Search for the cell housing the specified text and yield its [X, Y] center coordinate. 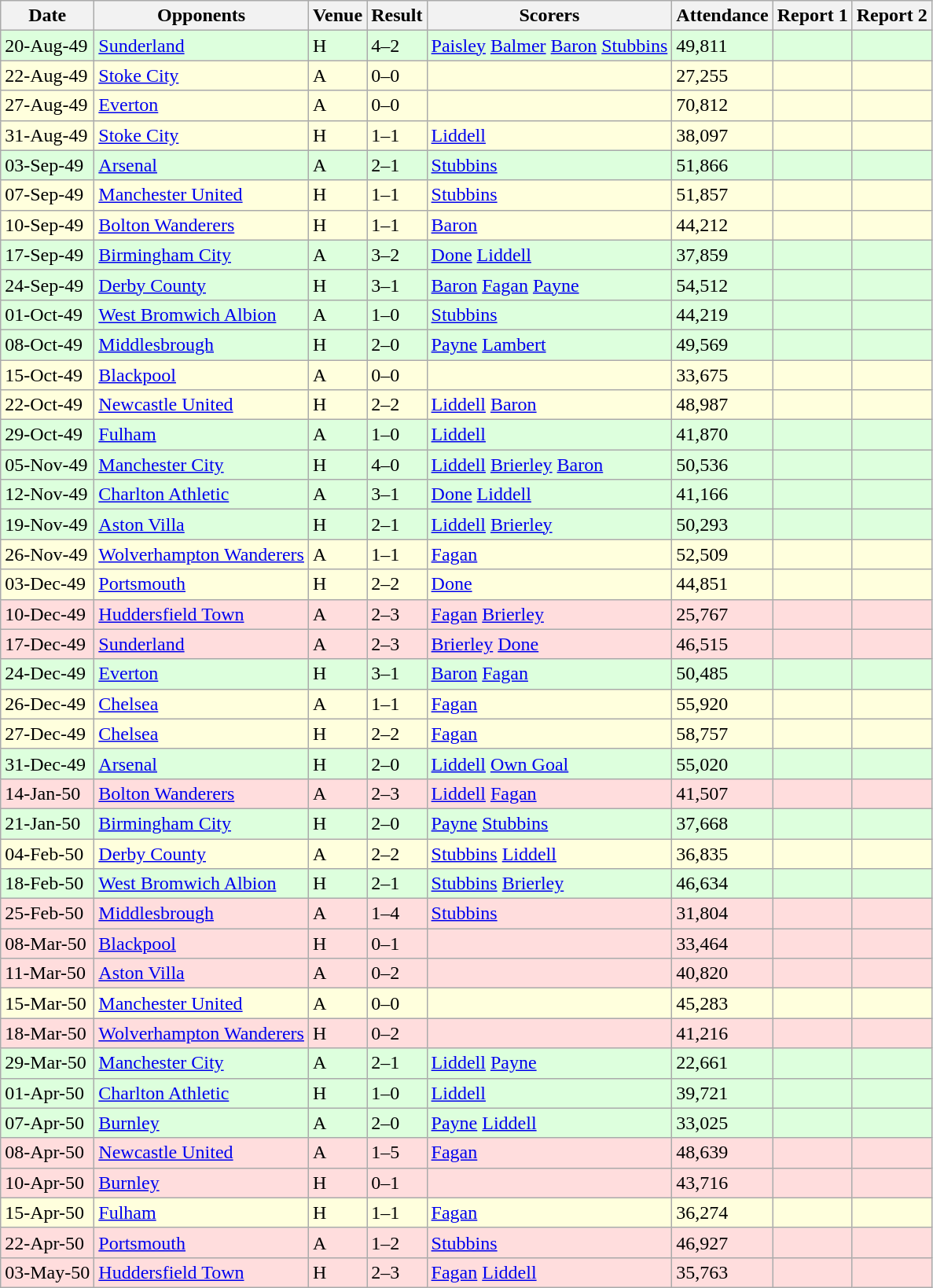
41,870 [722, 435]
48,639 [722, 1153]
58,757 [722, 734]
Baron Fagan [549, 674]
51,866 [722, 165]
08-Oct-49 [47, 344]
4–0 [397, 465]
33,464 [722, 944]
22-Oct-49 [47, 405]
Fagan Liddell [549, 1272]
Liddell Own Goal [549, 764]
41,507 [722, 793]
01-Oct-49 [47, 315]
Brierley Done [549, 644]
46,634 [722, 884]
04-Feb-50 [47, 853]
70,812 [722, 105]
Report 2 [891, 16]
Done [549, 584]
37,859 [722, 255]
22,661 [722, 1063]
Liddell Brierley Baron [549, 465]
10-Dec-49 [47, 614]
Scorers [549, 16]
22-Apr-50 [47, 1242]
17-Dec-49 [47, 644]
4–2 [397, 46]
10-Sep-49 [47, 225]
01-Apr-50 [47, 1093]
15-Oct-49 [47, 375]
18-Mar-50 [47, 1033]
08-Mar-50 [47, 944]
Baron Fagan Payne [549, 285]
Fagan Brierley [549, 614]
36,274 [722, 1213]
29-Oct-49 [47, 435]
10-Apr-50 [47, 1183]
49,811 [722, 46]
17-Sep-49 [47, 255]
45,283 [722, 1003]
24-Sep-49 [47, 285]
46,515 [722, 644]
Venue [337, 16]
26-Nov-49 [47, 554]
Attendance [722, 16]
15-Apr-50 [47, 1213]
Payne Lambert [549, 344]
40,820 [722, 973]
27-Dec-49 [47, 734]
Baron [549, 225]
35,763 [722, 1272]
43,716 [722, 1183]
50,536 [722, 465]
44,219 [722, 315]
Stubbins Brierley [549, 884]
07-Sep-49 [47, 195]
29-Mar-50 [47, 1063]
41,166 [722, 495]
03-Dec-49 [47, 584]
39,721 [722, 1093]
22-Aug-49 [47, 75]
48,987 [722, 405]
03-Sep-49 [47, 165]
1–4 [397, 914]
55,920 [722, 704]
Liddell Baron [549, 405]
05-Nov-49 [47, 465]
55,020 [722, 764]
12-Nov-49 [47, 495]
19-Nov-49 [47, 524]
1–5 [397, 1153]
27,255 [722, 75]
33,675 [722, 375]
03-May-50 [47, 1272]
21-Jan-50 [47, 823]
52,509 [722, 554]
07-Apr-50 [47, 1123]
15-Mar-50 [47, 1003]
08-Apr-50 [47, 1153]
14-Jan-50 [47, 793]
49,569 [722, 344]
50,485 [722, 674]
11-Mar-50 [47, 973]
33,025 [722, 1123]
Date [47, 16]
20-Aug-49 [47, 46]
41,216 [722, 1033]
Liddell Payne [549, 1063]
25-Feb-50 [47, 914]
Result [397, 16]
Stubbins Liddell [549, 853]
Liddell Fagan [549, 793]
50,293 [722, 524]
1–2 [397, 1242]
44,851 [722, 584]
38,097 [722, 135]
Liddell Brierley [549, 524]
3–2 [397, 255]
31,804 [722, 914]
Payne Liddell [549, 1123]
27-Aug-49 [47, 105]
54,512 [722, 285]
37,668 [722, 823]
Opponents [201, 16]
44,212 [722, 225]
25,767 [722, 614]
51,857 [722, 195]
31-Dec-49 [47, 764]
36,835 [722, 853]
26-Dec-49 [47, 704]
31-Aug-49 [47, 135]
46,927 [722, 1242]
Report 1 [813, 16]
24-Dec-49 [47, 674]
18-Feb-50 [47, 884]
Payne Stubbins [549, 823]
Paisley Balmer Baron Stubbins [549, 46]
